Output the (X, Y) coordinate of the center of the cell containing the given text.  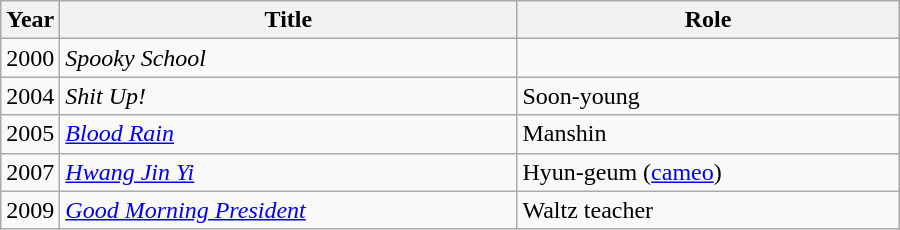
2007 (30, 172)
2009 (30, 210)
Role (708, 20)
Hyun-geum (cameo) (708, 172)
2004 (30, 96)
Waltz teacher (708, 210)
Hwang Jin Yi (288, 172)
2005 (30, 134)
Manshin (708, 134)
Title (288, 20)
Blood Rain (288, 134)
Soon-young (708, 96)
Good Morning President (288, 210)
2000 (30, 58)
Spooky School (288, 58)
Shit Up! (288, 96)
Year (30, 20)
